Detect which cell encompasses the target text, then output its [x, y] center coordinate. 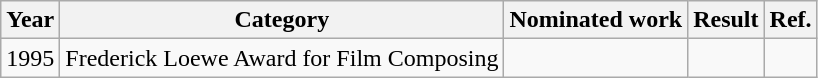
Frederick Loewe Award for Film Composing [282, 58]
Category [282, 20]
Ref. [790, 20]
Result [726, 20]
Year [30, 20]
1995 [30, 58]
Nominated work [596, 20]
